Scan for the cell matching the given text and deliver its [X, Y] coordinate at center. 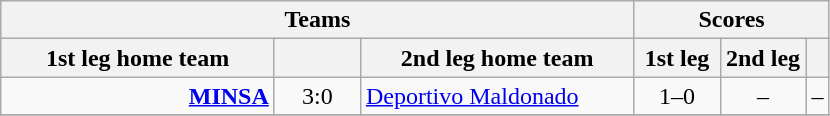
MINSA [138, 96]
1st leg home team [138, 58]
2nd leg home team [497, 58]
1–0 [677, 96]
Deportivo Maldonado [497, 96]
Teams [318, 20]
2nd leg [763, 58]
3:0 [317, 96]
Scores [732, 20]
1st leg [677, 58]
